Detect which cell encompasses the target text, then output its [X, Y] center coordinate. 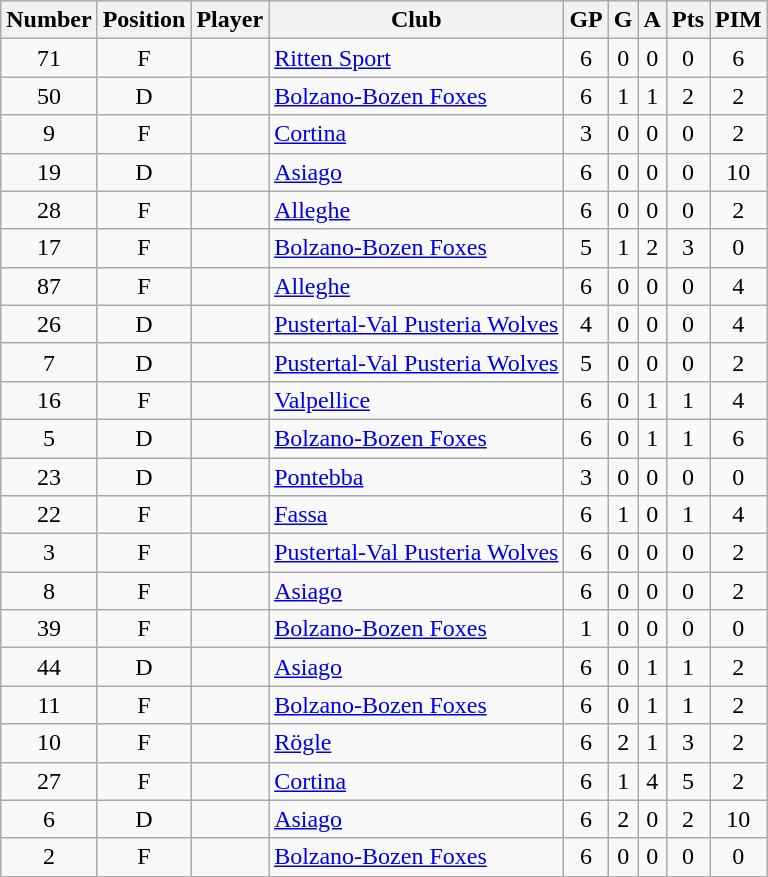
7 [49, 362]
26 [49, 324]
Ritten Sport [416, 58]
17 [49, 248]
Rögle [416, 743]
44 [49, 667]
Fassa [416, 515]
22 [49, 515]
G [623, 20]
Pontebba [416, 477]
Player [230, 20]
19 [49, 172]
71 [49, 58]
Number [49, 20]
11 [49, 705]
GP [586, 20]
39 [49, 629]
16 [49, 400]
50 [49, 96]
27 [49, 781]
87 [49, 286]
8 [49, 591]
28 [49, 210]
Valpellice [416, 400]
23 [49, 477]
Pts [688, 20]
Club [416, 20]
PIM [739, 20]
A [652, 20]
Position [144, 20]
9 [49, 134]
